Extract the (x, y) coordinate from the center of the cell holding the provided text.  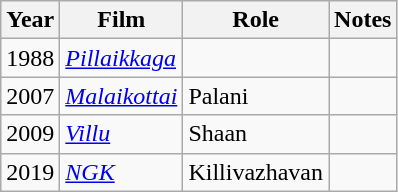
NGK (122, 172)
Malaikottai (122, 96)
Film (122, 20)
Pillaikkaga (122, 58)
2007 (30, 96)
Killivazhavan (256, 172)
Villu (122, 134)
Shaan (256, 134)
Year (30, 20)
2009 (30, 134)
2019 (30, 172)
Role (256, 20)
Palani (256, 96)
Notes (363, 20)
1988 (30, 58)
